Search for the cell housing the specified text and yield its [X, Y] center coordinate. 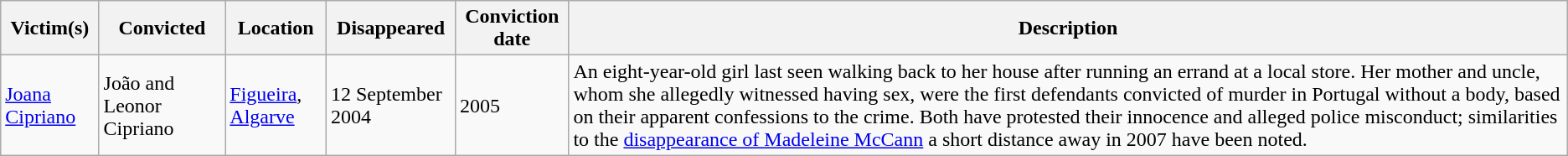
Convicted [162, 29]
Figueira, Algarve [276, 106]
Location [276, 29]
Description [1068, 29]
Disappeared [390, 29]
João and Leonor Cipriano [162, 106]
Conviction date [513, 29]
12 September 2004 [390, 106]
2005 [513, 106]
Joana Cipriano [50, 106]
Victim(s) [50, 29]
